Pinpoint the cell where the given text exists, returning its (x, y) midpoint coordinate. 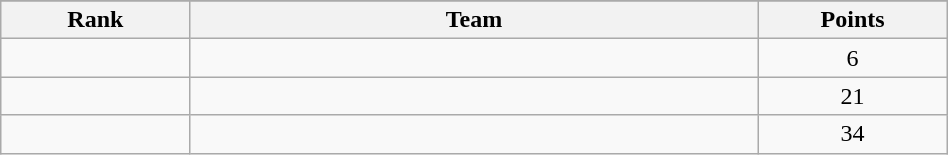
21 (852, 96)
Team (474, 20)
Rank (96, 20)
Points (852, 20)
6 (852, 58)
34 (852, 134)
